Locate the cell with the specified text and output its [x, y] center coordinate. 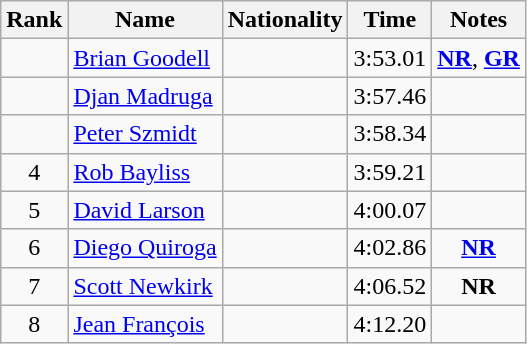
Jean François [145, 324]
Name [145, 20]
David Larson [145, 210]
Peter Szmidt [145, 134]
6 [34, 248]
Notes [479, 20]
NR, GR [479, 58]
8 [34, 324]
5 [34, 210]
Diego Quiroga [145, 248]
3:59.21 [390, 172]
Scott Newkirk [145, 286]
4:00.07 [390, 210]
Rank [34, 20]
4:02.86 [390, 248]
4:12.20 [390, 324]
4 [34, 172]
7 [34, 286]
Nationality [285, 20]
Djan Madruga [145, 96]
Brian Goodell [145, 58]
Rob Bayliss [145, 172]
Time [390, 20]
3:53.01 [390, 58]
3:57.46 [390, 96]
4:06.52 [390, 286]
3:58.34 [390, 134]
